Return (X, Y) of the center of cell containing provided text 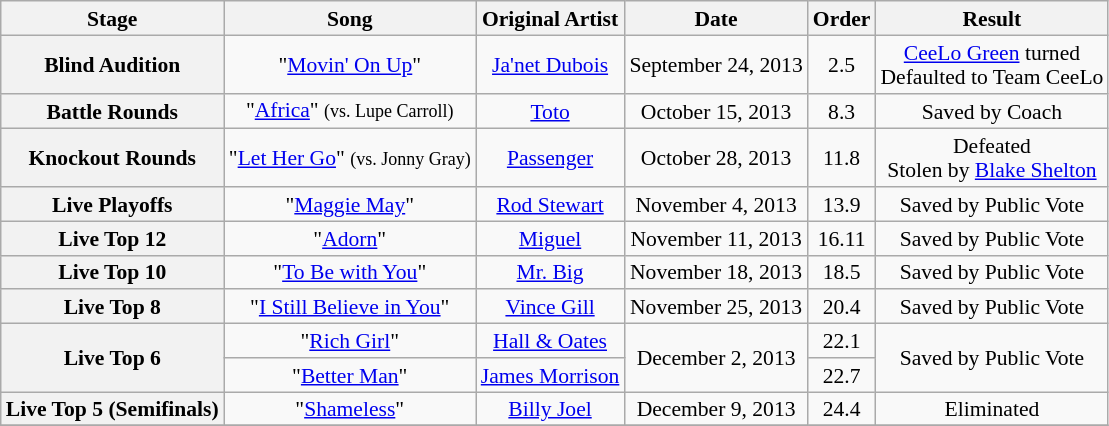
Live Top 12 (112, 238)
November 4, 2013 (716, 204)
22.1 (842, 341)
Result (992, 18)
Live Top 8 (112, 307)
Hall & Oates (550, 341)
September 24, 2013 (716, 64)
November 25, 2013 (716, 307)
December 2, 2013 (716, 358)
Song (350, 18)
James Morrison (550, 375)
"Shameless" (350, 409)
Miguel (550, 238)
December 9, 2013 (716, 409)
2.5 (842, 64)
"To Be with You" (350, 272)
24.4 (842, 409)
Toto (550, 111)
Live Top 6 (112, 358)
Passenger (550, 158)
Order (842, 18)
CeeLo Green turnedDefaulted to Team CeeLo (992, 64)
18.5 (842, 272)
"Better Man" (350, 375)
November 11, 2013 (716, 238)
Live Playoffs (112, 204)
20.4 (842, 307)
Saved by Coach (992, 111)
Rod Stewart (550, 204)
"Adorn" (350, 238)
Live Top 5 (Semifinals) (112, 409)
13.9 (842, 204)
"Movin' On Up" (350, 64)
11.8 (842, 158)
Knockout Rounds (112, 158)
Eliminated (992, 409)
Billy Joel (550, 409)
DefeatedStolen by Blake Shelton (992, 158)
8.3 (842, 111)
November 18, 2013 (716, 272)
Battle Rounds (112, 111)
Live Top 10 (112, 272)
Blind Audition (112, 64)
22.7 (842, 375)
16.11 (842, 238)
Ja'net Dubois (550, 64)
"Maggie May" (350, 204)
Stage (112, 18)
"I Still Believe in You" (350, 307)
"Rich Girl" (350, 341)
"Let Her Go" (vs. Jonny Gray) (350, 158)
Date (716, 18)
October 15, 2013 (716, 111)
"Africa" (vs. Lupe Carroll) (350, 111)
Original Artist (550, 18)
Mr. Big (550, 272)
Vince Gill (550, 307)
October 28, 2013 (716, 158)
